Pinpoint the cell where the given text exists, returning its [X, Y] midpoint coordinate. 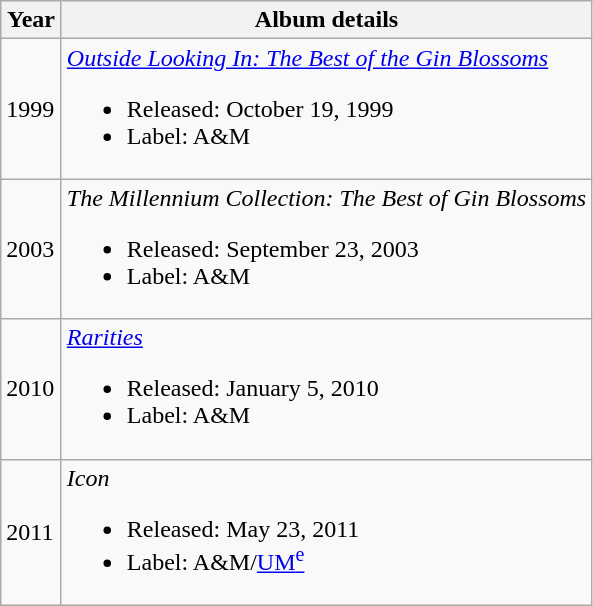
IconReleased: May 23, 2011Label: A&M/UMe [326, 532]
The Millennium Collection: The Best of Gin BlossomsReleased: September 23, 2003Label: A&M [326, 249]
Album details [326, 20]
RaritiesReleased: January 5, 2010Label: A&M [326, 389]
Year [32, 20]
Outside Looking In: The Best of the Gin BlossomsReleased: October 19, 1999Label: A&M [326, 109]
1999 [32, 109]
2011 [32, 532]
2003 [32, 249]
2010 [32, 389]
